Return [x, y] of the center of cell containing provided text 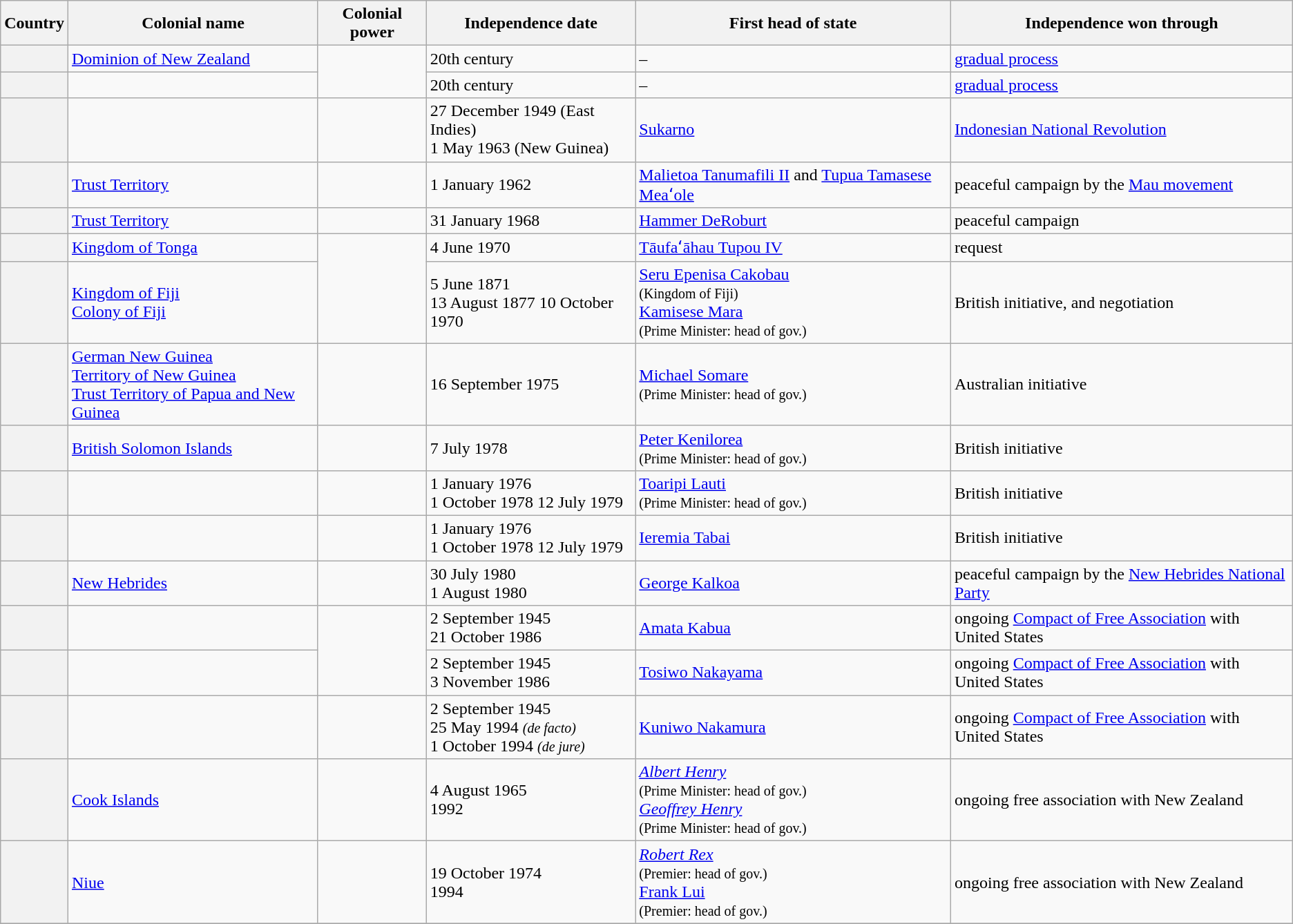
peaceful campaign by the New Hebrides National Party [1122, 583]
request [1122, 248]
Indonesian National Revolution [1122, 130]
Seru Epenisa Cakobau(Kingdom of Fiji)Kamisese Mara(Prime Minister: head of gov.) [793, 302]
British initiative, and negotiation [1122, 302]
Sukarno [793, 130]
4 June 1970 [530, 248]
Dominion of New Zealand [193, 59]
Peter Kenilorea(Prime Minister: head of gov.) [793, 447]
peaceful campaign [1122, 221]
peaceful campaign by the Mau movement [1122, 185]
7 July 1978 [530, 447]
Hammer DeRoburt [793, 221]
Amata Kabua [793, 628]
New Hebrides [193, 583]
British Solomon Islands [193, 447]
4 August 19651992 [530, 800]
Malietoa Tanumafili II and Tupua Tamasese Meaʻole [793, 185]
Tosiwo Nakayama [793, 673]
Ieremia Tabai [793, 537]
31 January 1968 [530, 221]
Robert Rex(Premier: head of gov.)Frank Lui(Premier: head of gov.) [793, 883]
19 October 19741994 [530, 883]
German New Guinea Territory of New Guinea Trust Territory of Papua and New Guinea [193, 384]
2 September 194521 October 1986 [530, 628]
Colonial name [193, 23]
Kingdom of FijiColony of Fiji [193, 302]
George Kalkoa [793, 583]
Toaripi Lauti(Prime Minister: head of gov.) [793, 493]
1 January 1962 [530, 185]
Cook Islands [193, 800]
2 September 19453 November 1986 [530, 673]
27 December 1949 (East Indies)1 May 1963 (New Guinea) [530, 130]
5 June 187113 August 1877 10 October 1970 [530, 302]
Albert Henry(Prime Minister: head of gov.) Geoffrey Henry(Prime Minister: head of gov.) [793, 800]
Independence won through [1122, 23]
Australian initiative [1122, 384]
Niue [193, 883]
Country [35, 23]
First head of state [793, 23]
30 July 19801 August 1980 [530, 583]
2 September 194525 May 1994 (de facto)1 October 1994 (de jure) [530, 727]
Tāufaʻāhau Tupou IV [793, 248]
Kuniwo Nakamura [793, 727]
16 September 1975 [530, 384]
Independence date [530, 23]
Kingdom of Tonga [193, 248]
Michael Somare(Prime Minister: head of gov.) [793, 384]
Colonial power [372, 23]
